Detect which cell encompasses the target text, then output its (X, Y) center coordinate. 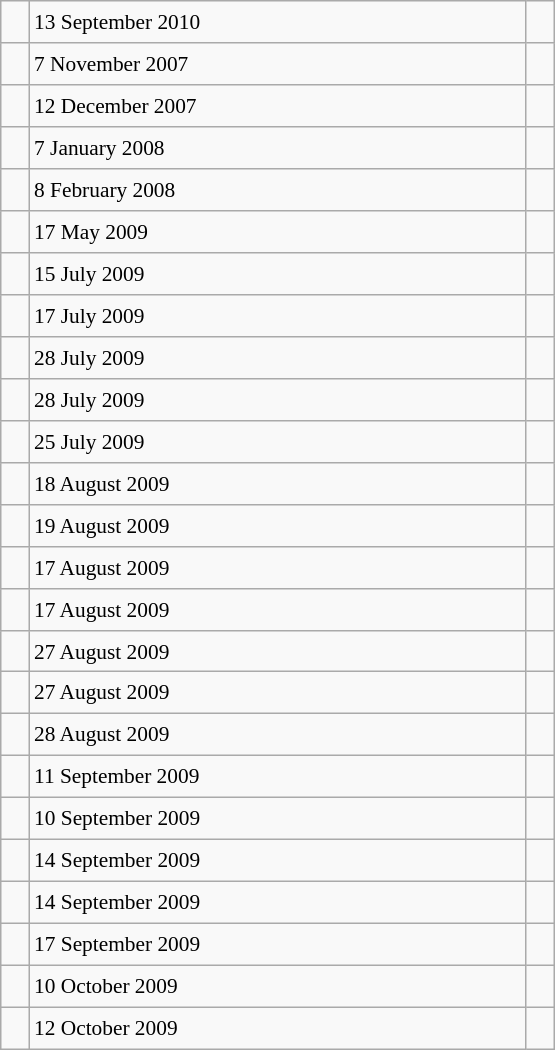
7 January 2008 (278, 148)
12 October 2009 (278, 1028)
17 September 2009 (278, 945)
11 September 2009 (278, 777)
19 August 2009 (278, 525)
28 August 2009 (278, 735)
10 September 2009 (278, 819)
25 July 2009 (278, 441)
10 October 2009 (278, 986)
17 July 2009 (278, 316)
15 July 2009 (278, 274)
8 February 2008 (278, 190)
17 May 2009 (278, 232)
12 December 2007 (278, 106)
18 August 2009 (278, 483)
7 November 2007 (278, 64)
13 September 2010 (278, 22)
